Extract the [X, Y] coordinate from the center of the cell holding the provided text.  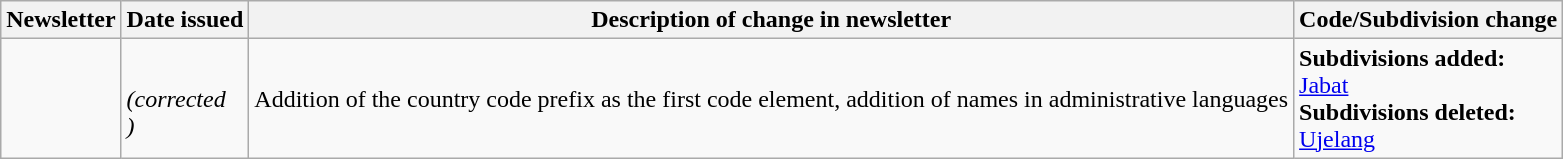
Code/Subdivision change [1428, 20]
Date issued [185, 20]
Description of change in newsletter [772, 20]
Subdivisions added: Jabat Subdivisions deleted: Ujelang [1428, 98]
Addition of the country code prefix as the first code element, addition of names in administrative languages [772, 98]
Newsletter [61, 20]
(corrected ) [185, 98]
